From the cell containing the given text, extract its center point as (X, Y) coordinate. 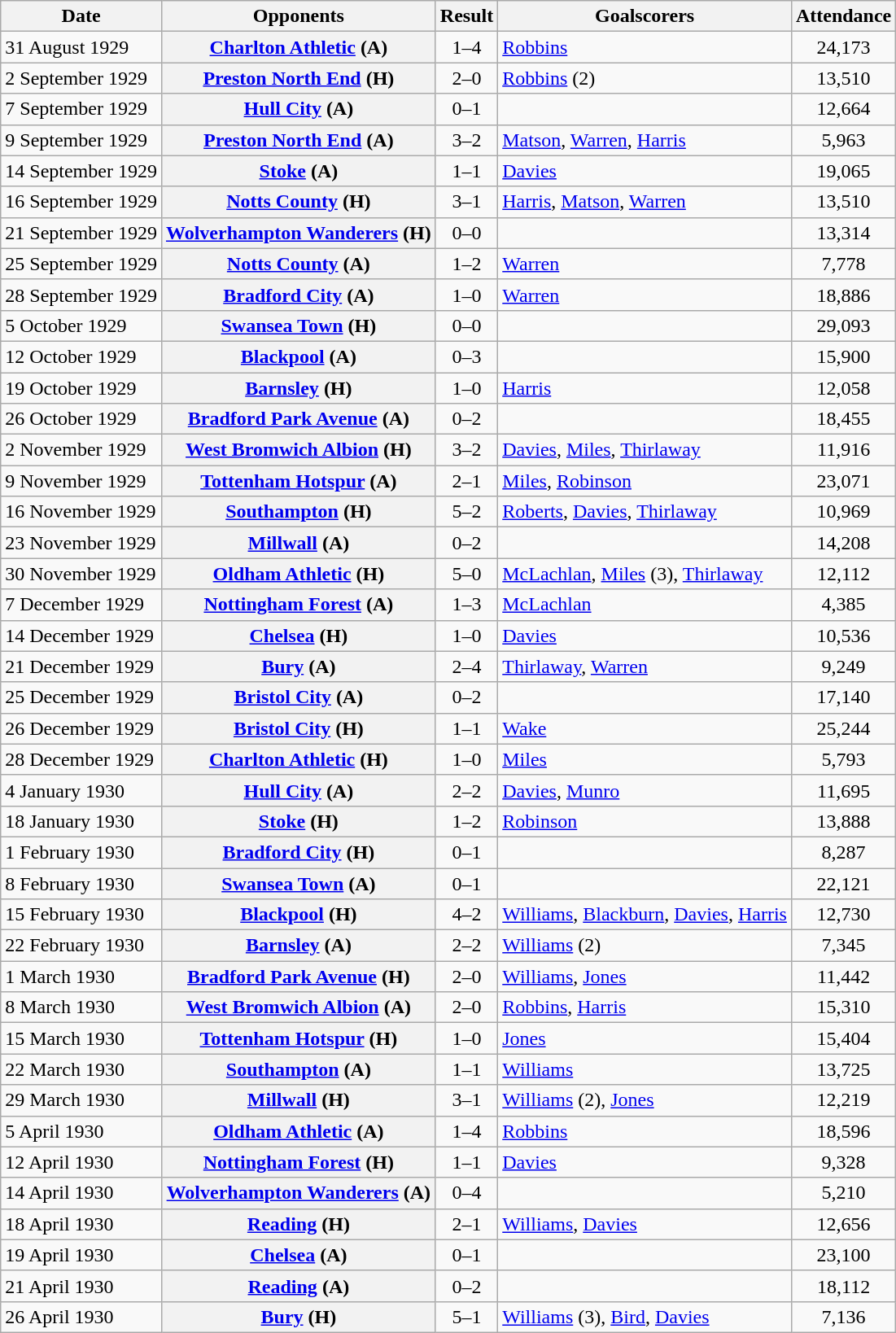
4 January 1930 (81, 790)
Charlton Athletic (H) (298, 759)
11,916 (843, 450)
Jones (645, 1038)
Barnsley (H) (298, 388)
Wake (645, 728)
14 September 1929 (81, 171)
Robbins, Harris (645, 1007)
28 September 1929 (81, 295)
Reading (H) (298, 1224)
Stoke (A) (298, 171)
5,793 (843, 759)
Williams (3), Bird, Davies (645, 1317)
Date (81, 16)
Wolverhampton Wanderers (H) (298, 233)
22,121 (843, 883)
13,314 (843, 233)
26 April 1930 (81, 1317)
13,888 (843, 821)
15,310 (843, 1007)
Millwall (H) (298, 1100)
Davies, Miles, Thirlaway (645, 450)
8,287 (843, 852)
1 February 1930 (81, 852)
Preston North End (H) (298, 78)
Wolverhampton Wanderers (A) (298, 1193)
12 April 1930 (81, 1162)
14 April 1930 (81, 1193)
Notts County (A) (298, 264)
7,345 (843, 946)
Davies, Munro (645, 790)
16 November 1929 (81, 512)
0–4 (466, 1193)
7,136 (843, 1317)
18 January 1930 (81, 821)
Tottenham Hotspur (A) (298, 481)
9,249 (843, 666)
Miles (645, 759)
Stoke (H) (298, 821)
2–4 (466, 666)
Southampton (H) (298, 512)
Swansea Town (A) (298, 883)
Miles, Robinson (645, 481)
18,112 (843, 1286)
Oldham Athletic (H) (298, 574)
9 November 1929 (81, 481)
Blackpool (H) (298, 915)
Chelsea (H) (298, 636)
Matson, Warren, Harris (645, 140)
Williams, Blackburn, Davies, Harris (645, 915)
Attendance (843, 16)
28 December 1929 (81, 759)
Preston North End (A) (298, 140)
Roberts, Davies, Thirlaway (645, 512)
4,385 (843, 605)
5 October 1929 (81, 326)
12,656 (843, 1224)
Nottingham Forest (A) (298, 605)
12,219 (843, 1100)
21 April 1930 (81, 1286)
24,173 (843, 47)
2 September 1929 (81, 78)
21 September 1929 (81, 233)
Robinson (645, 821)
5–2 (466, 512)
19 October 1929 (81, 388)
West Bromwich Albion (A) (298, 1007)
26 December 1929 (81, 728)
10,969 (843, 512)
22 March 1930 (81, 1069)
McLachlan, Miles (3), Thirlaway (645, 574)
23,100 (843, 1255)
18,886 (843, 295)
23 November 1929 (81, 543)
Notts County (H) (298, 202)
Bury (A) (298, 666)
15 February 1930 (81, 915)
11,442 (843, 977)
15 March 1930 (81, 1038)
Millwall (A) (298, 543)
26 October 1929 (81, 419)
8 March 1930 (81, 1007)
Southampton (A) (298, 1069)
29 March 1930 (81, 1100)
Oldham Athletic (A) (298, 1131)
31 August 1929 (81, 47)
1–3 (466, 605)
15,900 (843, 356)
19 April 1930 (81, 1255)
5,963 (843, 140)
7,778 (843, 264)
5,210 (843, 1193)
Barnsley (A) (298, 946)
12,058 (843, 388)
Bury (H) (298, 1317)
Williams (2), Jones (645, 1100)
Harris (645, 388)
23,071 (843, 481)
Reading (A) (298, 1286)
Bradford Park Avenue (A) (298, 419)
Goalscorers (645, 16)
Thirlaway, Warren (645, 666)
21 December 1929 (81, 666)
Bradford City (A) (298, 295)
12,112 (843, 574)
12,664 (843, 109)
18,455 (843, 419)
0–3 (466, 356)
14,208 (843, 543)
22 February 1930 (81, 946)
18,596 (843, 1131)
19,065 (843, 171)
Bristol City (H) (298, 728)
7 September 1929 (81, 109)
18 April 1930 (81, 1224)
Charlton Athletic (A) (298, 47)
10,536 (843, 636)
16 September 1929 (81, 202)
30 November 1929 (81, 574)
Robbins (2) (645, 78)
Result (466, 16)
Opponents (298, 16)
8 February 1930 (81, 883)
Blackpool (A) (298, 356)
9,328 (843, 1162)
11,695 (843, 790)
2 November 1929 (81, 450)
5–1 (466, 1317)
14 December 1929 (81, 636)
1 March 1930 (81, 977)
25,244 (843, 728)
13,725 (843, 1069)
Chelsea (A) (298, 1255)
Bradford Park Avenue (H) (298, 977)
7 December 1929 (81, 605)
5 April 1930 (81, 1131)
West Bromwich Albion (H) (298, 450)
Harris, Matson, Warren (645, 202)
12 October 1929 (81, 356)
29,093 (843, 326)
Bristol City (A) (298, 697)
4–2 (466, 915)
Williams, Davies (645, 1224)
15,404 (843, 1038)
Tottenham Hotspur (H) (298, 1038)
25 September 1929 (81, 264)
12,730 (843, 915)
Nottingham Forest (H) (298, 1162)
5–0 (466, 574)
McLachlan (645, 605)
17,140 (843, 697)
Swansea Town (H) (298, 326)
Williams (645, 1069)
Bradford City (H) (298, 852)
Williams, Jones (645, 977)
25 December 1929 (81, 697)
Williams (2) (645, 946)
9 September 1929 (81, 140)
